Output the [x, y] coordinate of the center of the cell containing the given text.  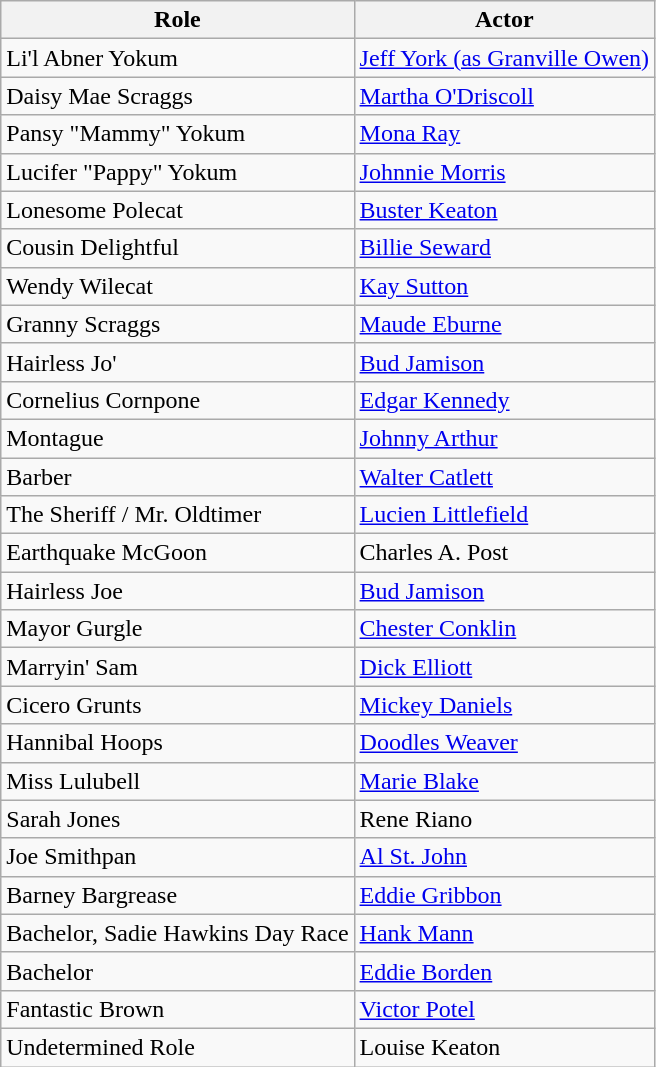
Kay Sutton [504, 286]
Mona Ray [504, 134]
Pansy "Mammy" Yokum [178, 134]
Marie Blake [504, 781]
Lonesome Polecat [178, 210]
Granny Scraggs [178, 324]
Eddie Borden [504, 971]
Fantastic Brown [178, 1009]
Victor Potel [504, 1009]
Joe Smithpan [178, 857]
Jeff York (as Granville Owen) [504, 58]
Lucien Littlefield [504, 515]
Lucifer "Pappy" Yokum [178, 172]
Walter Catlett [504, 477]
Mickey Daniels [504, 705]
Johnnie Morris [504, 172]
Actor [504, 20]
Martha O'Driscoll [504, 96]
Role [178, 20]
Maude Eburne [504, 324]
Chester Conklin [504, 629]
Undetermined Role [178, 1047]
Bachelor [178, 971]
Johnny Arthur [504, 438]
Hairless Jo' [178, 362]
Hairless Joe [178, 591]
Barney Bargrease [178, 895]
Eddie Gribbon [504, 895]
Daisy Mae Scraggs [178, 96]
Louise Keaton [504, 1047]
Charles A. Post [504, 553]
The Sheriff / Mr. Oldtimer [178, 515]
Sarah Jones [178, 819]
Billie Seward [504, 248]
Li'l Abner Yokum [178, 58]
Buster Keaton [504, 210]
Doodles Weaver [504, 743]
Al St. John [504, 857]
Cicero Grunts [178, 705]
Miss Lulubell [178, 781]
Bachelor, Sadie Hawkins Day Race [178, 933]
Hank Mann [504, 933]
Rene Riano [504, 819]
Edgar Kennedy [504, 400]
Cousin Delightful [178, 248]
Montague [178, 438]
Marryin' Sam [178, 667]
Hannibal Hoops [178, 743]
Dick Elliott [504, 667]
Mayor Gurgle [178, 629]
Cornelius Cornpone [178, 400]
Earthquake McGoon [178, 553]
Wendy Wilecat [178, 286]
Barber [178, 477]
